Determine the [x, y] coordinate at the center of the cell enclosing the given text.  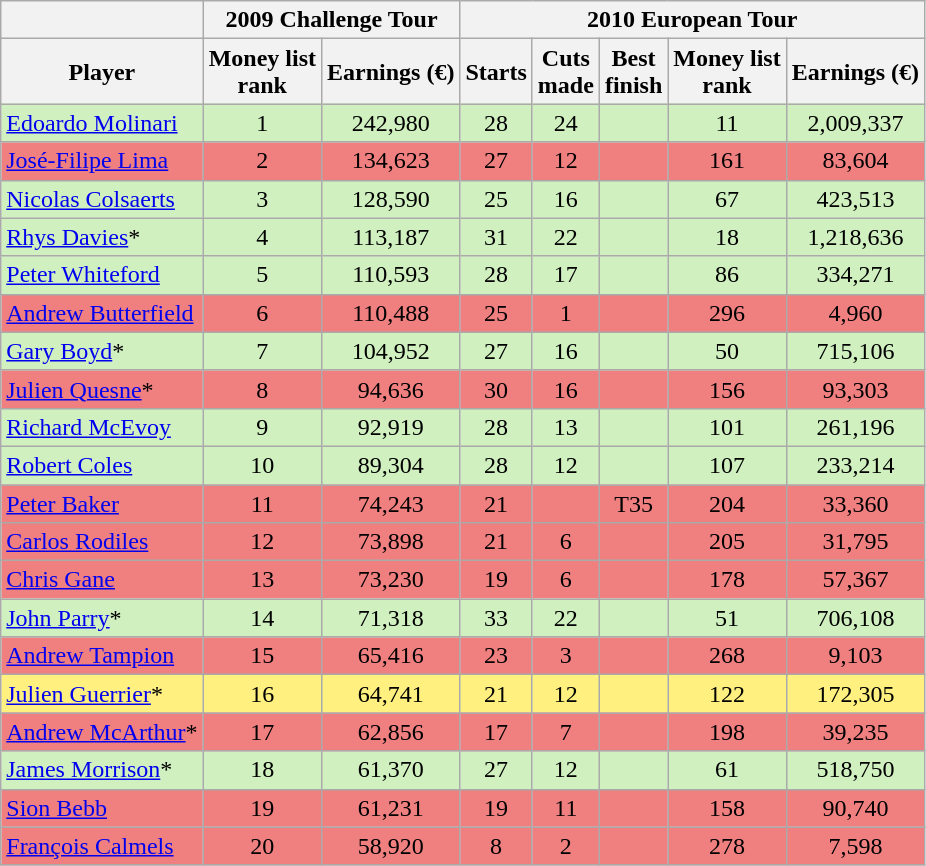
715,106 [855, 351]
107 [727, 465]
15 [262, 656]
5 [262, 275]
Gary Boyd* [102, 351]
101 [727, 427]
113,187 [390, 237]
83,604 [855, 161]
24 [566, 123]
90,740 [855, 808]
Andrew McArthur* [102, 732]
Player [102, 72]
Peter Baker [102, 503]
7,598 [855, 846]
Nicolas Colsaerts [102, 199]
Chris Gane [102, 580]
161 [727, 161]
Julien Quesne* [102, 389]
Bestfinish [633, 72]
T35 [633, 503]
128,590 [390, 199]
Peter Whiteford [102, 275]
James Morrison* [102, 770]
10 [262, 465]
65,416 [390, 656]
205 [727, 542]
39,235 [855, 732]
261,196 [855, 427]
Robert Coles [102, 465]
9,103 [855, 656]
67 [727, 199]
156 [727, 389]
Carlos Rodiles [102, 542]
30 [496, 389]
334,271 [855, 275]
93,303 [855, 389]
33 [496, 618]
Edoardo Molinari [102, 123]
Rhys Davies* [102, 237]
64,741 [390, 694]
423,513 [855, 199]
Andrew Butterfield [102, 313]
89,304 [390, 465]
Starts [496, 72]
268 [727, 656]
61,370 [390, 770]
104,952 [390, 351]
4,960 [855, 313]
71,318 [390, 618]
31,795 [855, 542]
518,750 [855, 770]
94,636 [390, 389]
198 [727, 732]
José-Filipe Lima [102, 161]
233,214 [855, 465]
57,367 [855, 580]
50 [727, 351]
73,230 [390, 580]
4 [262, 237]
110,593 [390, 275]
73,898 [390, 542]
Sion Bebb [102, 808]
Cutsmade [566, 72]
158 [727, 808]
Andrew Tampion [102, 656]
John Parry* [102, 618]
31 [496, 237]
706,108 [855, 618]
Julien Guerrier* [102, 694]
278 [727, 846]
58,920 [390, 846]
74,243 [390, 503]
242,980 [390, 123]
51 [727, 618]
9 [262, 427]
23 [496, 656]
110,488 [390, 313]
86 [727, 275]
33,360 [855, 503]
2,009,337 [855, 123]
2009 Challenge Tour [332, 20]
178 [727, 580]
134,623 [390, 161]
92,919 [390, 427]
204 [727, 503]
2010 European Tour [692, 20]
172,305 [855, 694]
1,218,636 [855, 237]
61 [727, 770]
61,231 [390, 808]
Richard McEvoy [102, 427]
14 [262, 618]
296 [727, 313]
François Calmels [102, 846]
20 [262, 846]
62,856 [390, 732]
122 [727, 694]
